Identify which cell holds the provided text, then report its (x, y) central coordinate. 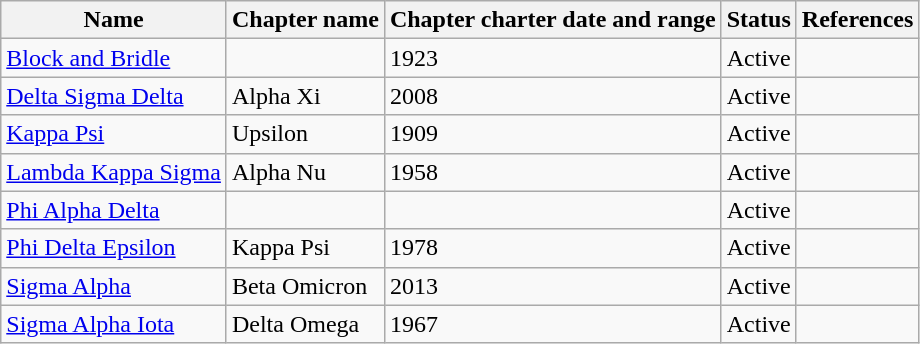
1967 (552, 324)
Status (758, 20)
Chapter name (305, 20)
References (858, 20)
Upsilon (305, 134)
2008 (552, 96)
Phi Delta Epsilon (114, 248)
1923 (552, 58)
Sigma Alpha (114, 286)
Phi Alpha Delta (114, 210)
Alpha Xi (305, 96)
Name (114, 20)
Beta Omicron (305, 286)
Lambda Kappa Sigma (114, 172)
Alpha Nu (305, 172)
Block and Bridle (114, 58)
Delta Omega (305, 324)
2013 (552, 286)
Sigma Alpha Iota (114, 324)
1958 (552, 172)
Delta Sigma Delta (114, 96)
1978 (552, 248)
1909 (552, 134)
Chapter charter date and range (552, 20)
